Detect which cell encompasses the target text, then output its [X, Y] center coordinate. 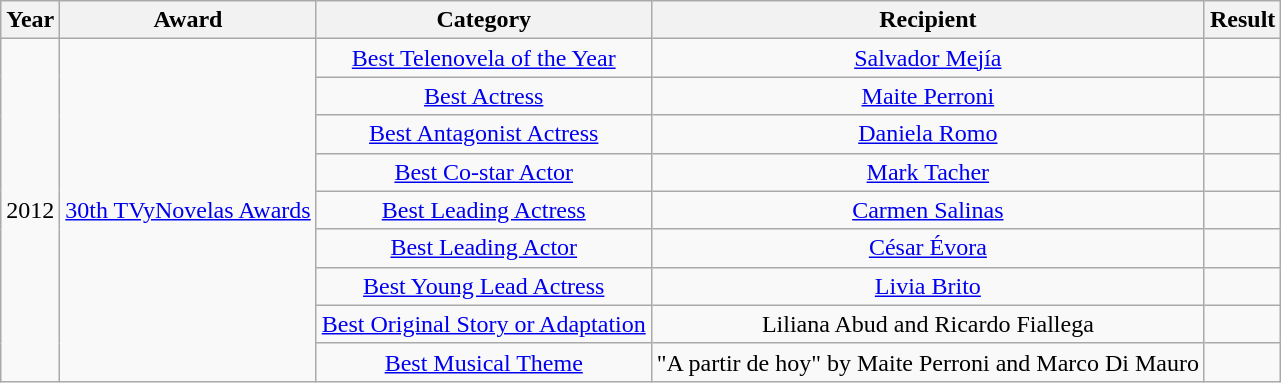
Mark Tacher [928, 172]
Recipient [928, 20]
Category [484, 20]
Maite Perroni [928, 96]
Best Actress [484, 96]
Carmen Salinas [928, 210]
Best Original Story or Adaptation [484, 324]
Livia Brito [928, 286]
Award [188, 20]
Daniela Romo [928, 134]
2012 [30, 210]
Year [30, 20]
"A partir de hoy" by Maite Perroni and Marco Di Mauro [928, 362]
Liliana Abud and Ricardo Fiallega [928, 324]
Best Leading Actress [484, 210]
Best Co-star Actor [484, 172]
30th TVyNovelas Awards [188, 210]
Result [1242, 20]
Salvador Mejía [928, 58]
Best Musical Theme [484, 362]
Best Young Lead Actress [484, 286]
Best Telenovela of the Year [484, 58]
Best Leading Actor [484, 248]
Best Antagonist Actress [484, 134]
César Évora [928, 248]
